Detect which cell encompasses the target text, then output its [X, Y] center coordinate. 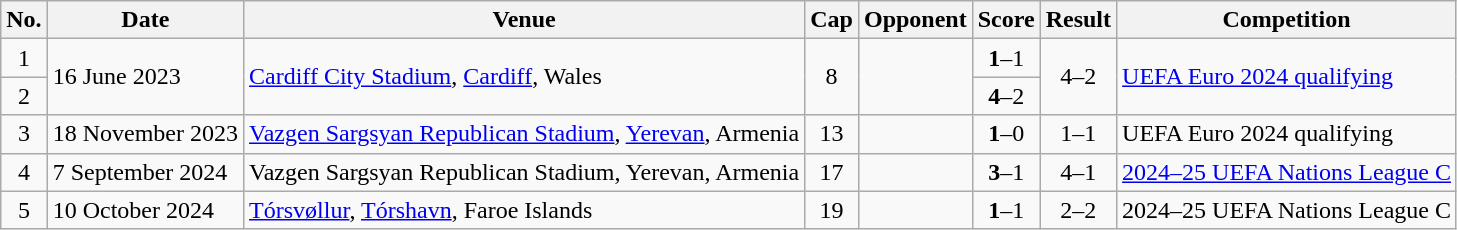
Opponent [915, 20]
3–1 [1006, 172]
4–1 [1078, 172]
Date [145, 20]
8 [832, 77]
4 [24, 172]
19 [832, 210]
17 [832, 172]
Score [1006, 20]
Result [1078, 20]
2 [24, 96]
No. [24, 20]
13 [832, 134]
10 October 2024 [145, 210]
Competition [1287, 20]
Cardiff City Stadium, Cardiff, Wales [524, 77]
Cap [832, 20]
Venue [524, 20]
16 June 2023 [145, 77]
1–0 [1006, 134]
18 November 2023 [145, 134]
5 [24, 210]
3 [24, 134]
2–2 [1078, 210]
Tórsvøllur, Tórshavn, Faroe Islands [524, 210]
1 [24, 58]
7 September 2024 [145, 172]
